From the cell containing the given text, extract its center point as [X, Y] coordinate. 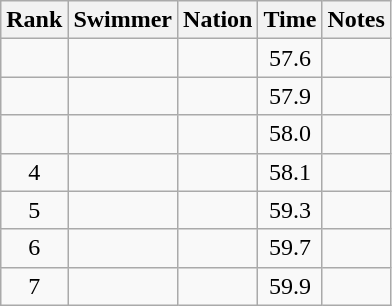
6 [34, 248]
5 [34, 210]
Swimmer [123, 20]
59.9 [290, 286]
Time [290, 20]
Rank [34, 20]
59.7 [290, 248]
58.1 [290, 172]
7 [34, 286]
4 [34, 172]
Notes [356, 20]
58.0 [290, 134]
57.6 [290, 58]
57.9 [290, 96]
59.3 [290, 210]
Nation [218, 20]
